From the cell containing the given text, extract its center point as [x, y] coordinate. 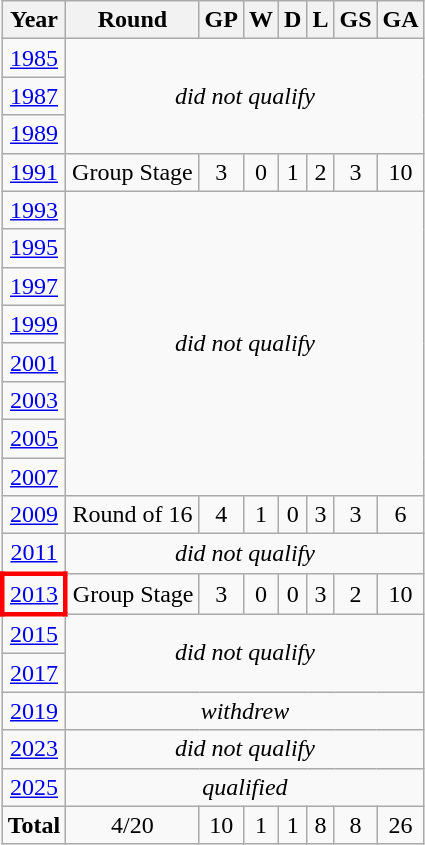
2017 [34, 673]
GA [400, 20]
2023 [34, 749]
Year [34, 20]
GS [356, 20]
1993 [34, 210]
D [292, 20]
1991 [34, 172]
2009 [34, 515]
6 [400, 515]
GP [221, 20]
withdrew [245, 711]
2015 [34, 634]
2007 [34, 477]
2025 [34, 787]
Round [132, 20]
1997 [34, 286]
26 [400, 825]
1987 [34, 96]
2011 [34, 554]
2003 [34, 400]
2001 [34, 362]
qualified [245, 787]
1989 [34, 134]
1999 [34, 324]
1985 [34, 58]
Total [34, 825]
2013 [34, 594]
2005 [34, 438]
W [260, 20]
4 [221, 515]
L [320, 20]
1995 [34, 248]
4/20 [132, 825]
Round of 16 [132, 515]
2019 [34, 711]
